Find where the given text appears and provide that cell's center as (X, Y) coordinate. 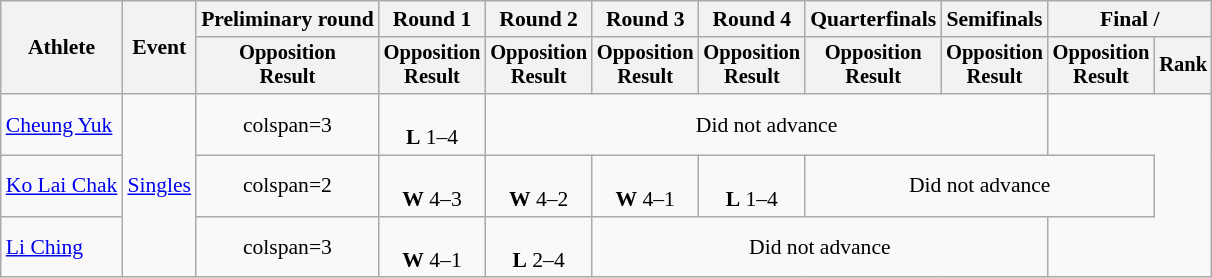
Ko Lai Chak (62, 186)
Final / (1130, 19)
Cheung Yuk (62, 124)
colspan=2 (288, 186)
Rank (1183, 66)
Athlete (62, 48)
Round 4 (752, 19)
W 4–3 (432, 186)
Round 1 (432, 19)
Quarterfinals (873, 19)
Li Ching (62, 248)
W 4–2 (538, 186)
L 2–4 (538, 248)
Semifinals (994, 19)
Round 2 (538, 19)
Preliminary round (288, 19)
Event (159, 48)
Singles (159, 186)
Round 3 (646, 19)
